Output the [X, Y] coordinate of the center of the cell containing the given text.  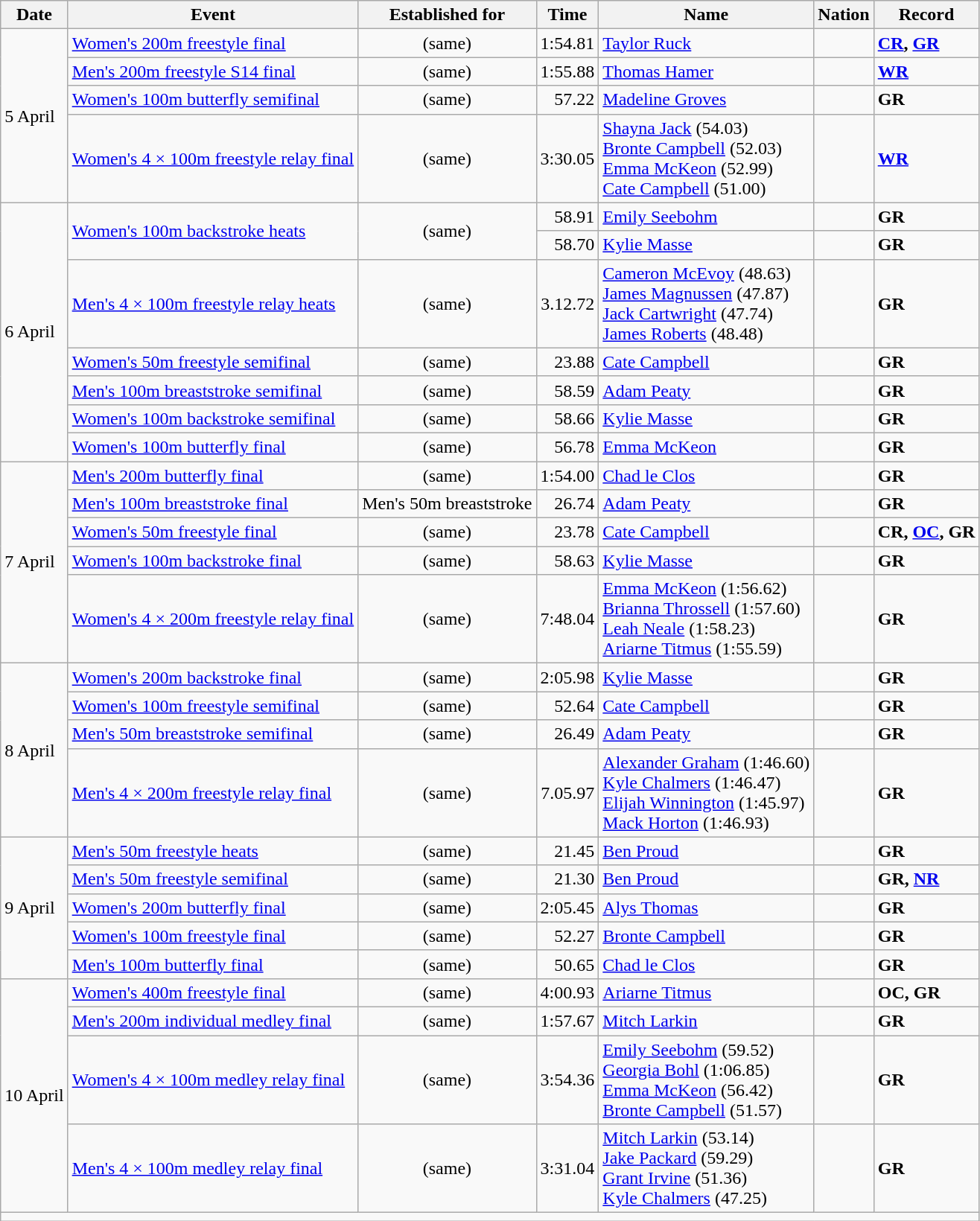
52.64 [567, 706]
8 April [34, 750]
Record [926, 15]
1:54.81 [567, 43]
1:55.88 [567, 71]
5 April [34, 116]
Emma McKeon [706, 447]
58.70 [567, 245]
52.27 [567, 936]
Men's 4 × 100m freestyle relay heats [213, 304]
1:57.67 [567, 1021]
Mitch Larkin [706, 1021]
58.66 [567, 418]
21.30 [567, 879]
Alexander Graham (1:46.60)Kyle Chalmers (1:46.47)Elijah Winnington (1:45.97)Mack Horton (1:46.93) [706, 792]
Cameron McEvoy (48.63)James Magnussen (47.87)Jack Cartwright (47.74)James Roberts (48.48) [706, 304]
Men's 50m breaststroke [447, 504]
2:05.98 [567, 678]
Men's 50m breaststroke semifinal [213, 734]
Men's 200m individual medley final [213, 1021]
26.74 [567, 504]
Bronte Campbell [706, 936]
Emma McKeon (1:56.62)Brianna Throssell (1:57.60)Leah Neale (1:58.23)Ariarne Titmus (1:55.59) [706, 619]
Women's 200m butterfly final [213, 908]
Women's 4 × 200m freestyle relay final [213, 619]
OC, GR [926, 992]
21.45 [567, 851]
Women's 100m butterfly final [213, 447]
GR, NR [926, 879]
7.05.97 [567, 792]
Women's 4 × 100m freestyle relay final [213, 158]
3:31.04 [567, 1169]
Men's 4 × 100m medley relay final [213, 1169]
2:05.45 [567, 908]
CR, OC, GR [926, 532]
10 April [34, 1095]
Alys Thomas [706, 908]
Women's 200m freestyle final [213, 43]
Women's 100m backstroke final [213, 561]
Date [34, 15]
Women's 100m butterfly semifinal [213, 100]
Emily Seebohm [706, 217]
Emily Seebohm (59.52)Georgia Bohl (1:06.85)Emma McKeon (56.42)Bronte Campbell (51.57) [706, 1080]
Women's 100m freestyle final [213, 936]
Men's 200m freestyle S14 final [213, 71]
58.63 [567, 561]
57.22 [567, 100]
Women's 100m backstroke semifinal [213, 418]
58.91 [567, 217]
CR, GR [926, 43]
Women's 100m backstroke heats [213, 231]
23.78 [567, 532]
3:30.05 [567, 158]
Mitch Larkin (53.14)Jake Packard (59.29)Grant Irvine (51.36)Kyle Chalmers (47.25) [706, 1169]
Name [706, 15]
3.12.72 [567, 304]
Taylor Ruck [706, 43]
Women's 400m freestyle final [213, 992]
Women's 100m freestyle semifinal [213, 706]
Established for [447, 15]
Time [567, 15]
Women's 50m freestyle semifinal [213, 362]
Men's 100m breaststroke semifinal [213, 390]
Men's 4 × 200m freestyle relay final [213, 792]
58.59 [567, 390]
50.65 [567, 964]
9 April [34, 908]
Madeline Groves [706, 100]
Event [213, 15]
6 April [34, 332]
Men's 100m butterfly final [213, 964]
7 April [34, 563]
Women's 4 × 100m medley relay final [213, 1080]
Men's 200m butterfly final [213, 476]
Shayna Jack (54.03)Bronte Campbell (52.03)Emma McKeon (52.99)Cate Campbell (51.00) [706, 158]
Ariarne Titmus [706, 992]
Nation [844, 15]
Men's 50m freestyle semifinal [213, 879]
Men's 100m breaststroke final [213, 504]
26.49 [567, 734]
Men's 50m freestyle heats [213, 851]
7:48.04 [567, 619]
4:00.93 [567, 992]
1:54.00 [567, 476]
Women's 50m freestyle final [213, 532]
56.78 [567, 447]
3:54.36 [567, 1080]
Women's 200m backstroke final [213, 678]
Thomas Hamer [706, 71]
23.88 [567, 362]
